Locate the cell with the specified text and output its [x, y] center coordinate. 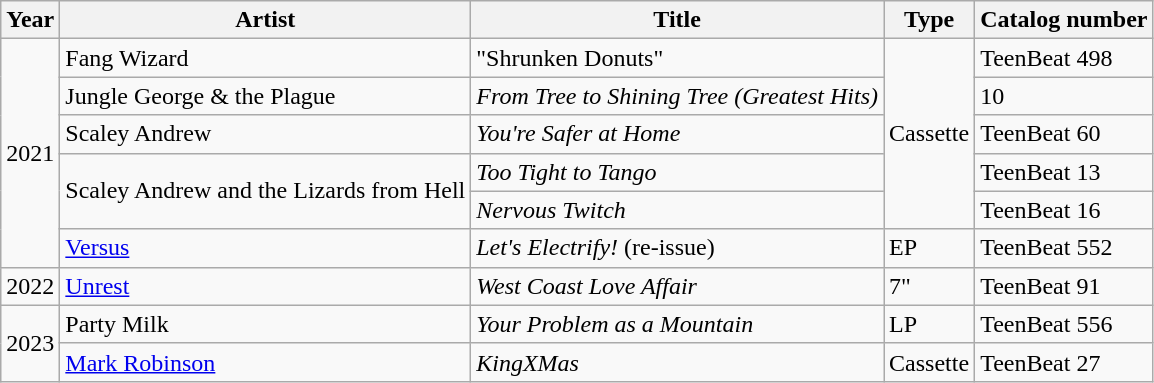
Party Milk [266, 324]
"Shrunken Donuts" [678, 58]
TeenBeat 552 [1064, 248]
TeenBeat 60 [1064, 134]
TeenBeat 27 [1064, 362]
Jungle George & the Plague [266, 96]
Unrest [266, 286]
Artist [266, 20]
10 [1064, 96]
2023 [30, 343]
Too Tight to Tango [678, 172]
TeenBeat 498 [1064, 58]
2022 [30, 286]
Mark Robinson [266, 362]
West Coast Love Affair [678, 286]
Title [678, 20]
7" [930, 286]
TeenBeat 91 [1064, 286]
Type [930, 20]
Versus [266, 248]
TeenBeat 13 [1064, 172]
Nervous Twitch [678, 210]
TeenBeat 16 [1064, 210]
Fang Wizard [266, 58]
From Tree to Shining Tree (Greatest Hits) [678, 96]
Scaley Andrew [266, 134]
KingXMas [678, 362]
LP [930, 324]
Scaley Andrew and the Lizards from Hell [266, 191]
You're Safer at Home [678, 134]
Your Problem as a Mountain [678, 324]
TeenBeat 556 [1064, 324]
2021 [30, 153]
Let's Electrify! (re-issue) [678, 248]
Catalog number [1064, 20]
Year [30, 20]
EP [930, 248]
